Search for the cell housing the specified text and yield its (X, Y) center coordinate. 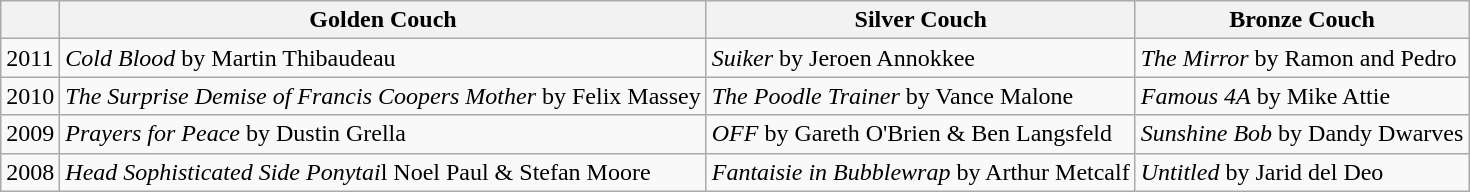
Bronze Couch (1302, 20)
Fantaisie in Bubblewrap by Arthur Metcalf (920, 172)
Head Sophisticated Side Ponytail Noel Paul & Stefan Moore (383, 172)
2008 (30, 172)
Untitled by Jarid del Deo (1302, 172)
2009 (30, 134)
OFF by Gareth O'Brien & Ben Langsfeld (920, 134)
The Surprise Demise of Francis Coopers Mother by Felix Massey (383, 96)
Prayers for Peace by Dustin Grella (383, 134)
Famous 4A by Mike Attie (1302, 96)
Suiker by Jeroen Annokkee (920, 58)
2011 (30, 58)
The Poodle Trainer by Vance Malone (920, 96)
Silver Couch (920, 20)
The Mirror by Ramon and Pedro (1302, 58)
2010 (30, 96)
Golden Couch (383, 20)
Sunshine Bob by Dandy Dwarves (1302, 134)
Cold Blood by Martin Thibaudeau (383, 58)
